For the text-containing cell, return its midpoint in [x, y] coordinate format. 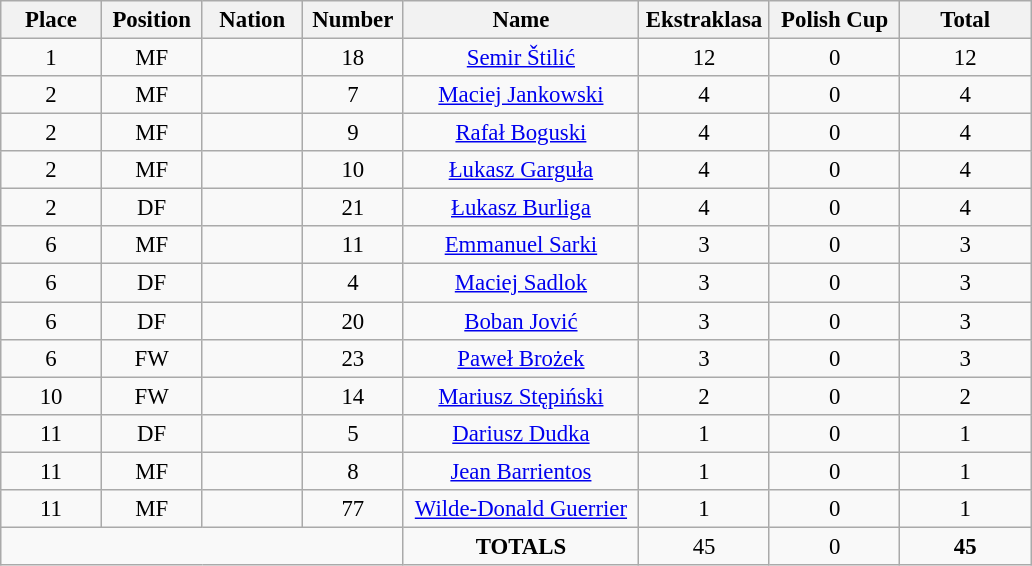
Mariusz Stępiński [521, 396]
Number [354, 20]
TOTALS [521, 546]
77 [354, 509]
Boban Jović [521, 321]
Total [966, 20]
Łukasz Burliga [521, 208]
Place [52, 20]
Nation [252, 20]
8 [354, 471]
18 [354, 58]
23 [354, 358]
Maciej Jankowski [521, 95]
20 [354, 321]
5 [354, 433]
Emmanuel Sarki [521, 245]
Jean Barrientos [521, 471]
Semir Štilić [521, 58]
Polish Cup [834, 20]
7 [354, 95]
Wilde-Donald Guerrier [521, 509]
Paweł Brożek [521, 358]
Ekstraklasa [704, 20]
Rafał Boguski [521, 133]
Dariusz Dudka [521, 433]
Maciej Sadlok [521, 283]
Position [152, 20]
21 [354, 208]
Łukasz Garguła [521, 170]
9 [354, 133]
14 [354, 396]
Name [521, 20]
